Detect which cell encompasses the target text, then output its (x, y) center coordinate. 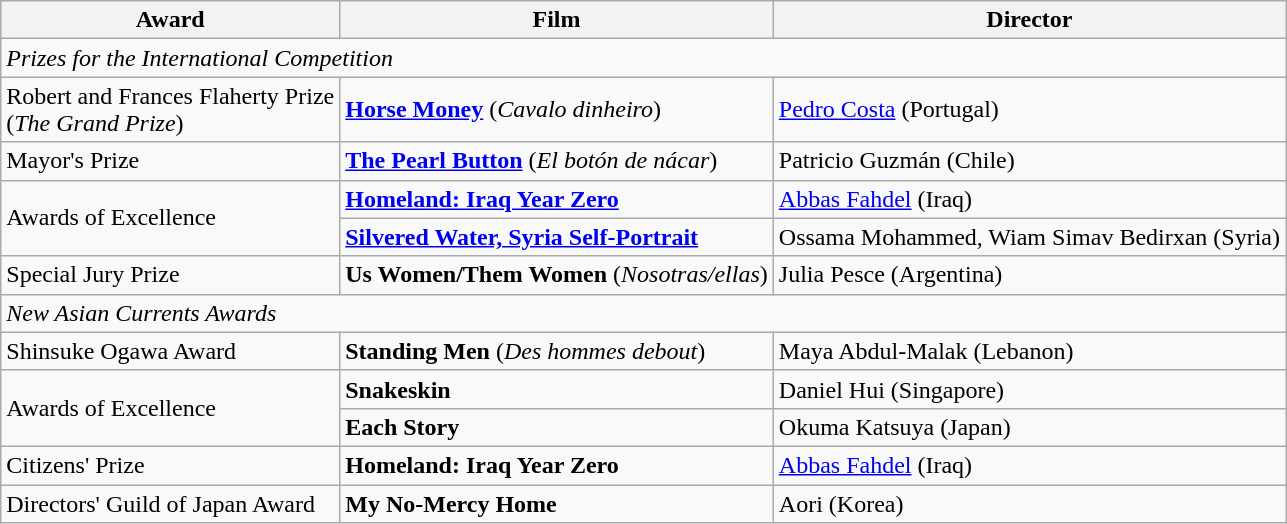
Maya Abdul-Malak (Lebanon) (1029, 351)
Daniel Hui (Singapore) (1029, 389)
Prizes for the International Competition (644, 58)
The Pearl Button (El botón de nácar) (557, 161)
Special Jury Prize (170, 275)
Pedro Costa (Portugal) (1029, 110)
Silvered Water, Syria Self-Portrait (557, 237)
Okuma Katsuya (Japan) (1029, 427)
Mayor's Prize (170, 161)
Citizens' Prize (170, 465)
Each Story (557, 427)
Patricio Guzmán (Chile) (1029, 161)
New Asian Currents Awards (644, 313)
Award (170, 20)
Film (557, 20)
Horse Money (Cavalo dinheiro) (557, 110)
Julia Pesce (Argentina) (1029, 275)
Ossama Mohammed, Wiam Simav Bedirxan (Syria) (1029, 237)
Shinsuke Ogawa Award (170, 351)
Aori (Korea) (1029, 503)
Robert and Frances Flaherty Prize(The Grand Prize) (170, 110)
Us Women/Them Women (Nosotras/ellas) (557, 275)
Director (1029, 20)
Snakeskin (557, 389)
My No-Mercy Home (557, 503)
Directors' Guild of Japan Award (170, 503)
Standing Men (Des hommes debout) (557, 351)
